Determine the [X, Y] coordinate at the center of the cell enclosing the given text.  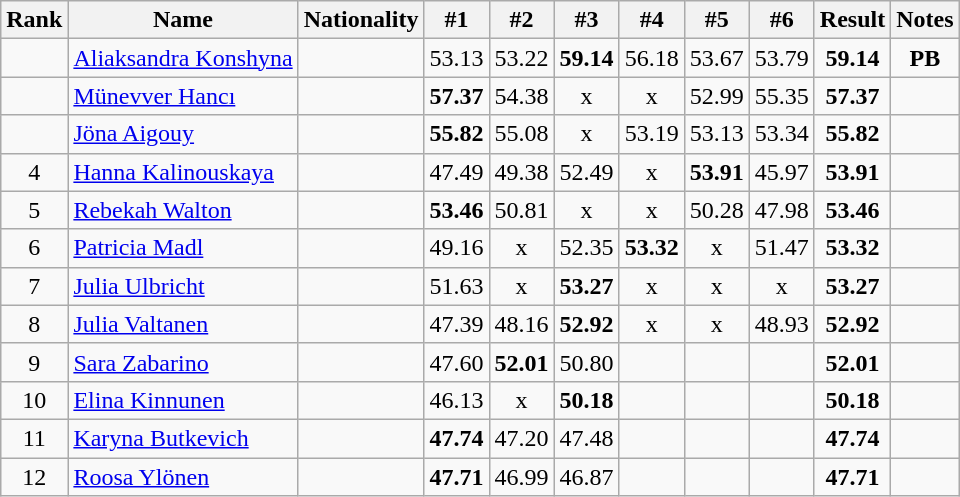
50.81 [522, 210]
Rank [34, 20]
Result [852, 20]
52.49 [586, 172]
55.08 [522, 134]
#4 [652, 20]
Hanna Kalinouskaya [183, 172]
50.28 [716, 210]
53.19 [652, 134]
46.99 [522, 477]
9 [34, 362]
Name [183, 20]
53.79 [782, 58]
8 [34, 324]
47.98 [782, 210]
Roosa Ylönen [183, 477]
Julia Ulbricht [183, 286]
7 [34, 286]
#5 [716, 20]
4 [34, 172]
55.35 [782, 96]
47.60 [456, 362]
53.67 [716, 58]
#3 [586, 20]
Aliaksandra Konshyna [183, 58]
5 [34, 210]
52.35 [586, 248]
6 [34, 248]
#6 [782, 20]
49.38 [522, 172]
11 [34, 438]
Jöna Aigouy [183, 134]
56.18 [652, 58]
46.87 [586, 477]
45.97 [782, 172]
54.38 [522, 96]
48.93 [782, 324]
47.39 [456, 324]
47.20 [522, 438]
12 [34, 477]
53.22 [522, 58]
51.47 [782, 248]
Notes [925, 20]
51.63 [456, 286]
Patricia Madl [183, 248]
Karyna Butkevich [183, 438]
50.80 [586, 362]
52.99 [716, 96]
#2 [522, 20]
Nationality [361, 20]
53.34 [782, 134]
Julia Valtanen [183, 324]
47.48 [586, 438]
46.13 [456, 400]
47.49 [456, 172]
PB [925, 58]
48.16 [522, 324]
Elina Kinnunen [183, 400]
Rebekah Walton [183, 210]
10 [34, 400]
#1 [456, 20]
49.16 [456, 248]
Münevver Hancı [183, 96]
Sara Zabarino [183, 362]
